Capture the cell that displays the provided text and extract its (X, Y) central coordinate. 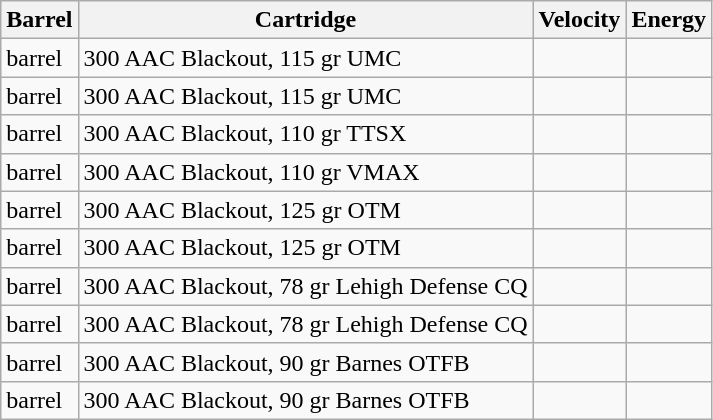
Velocity (580, 20)
Cartridge (306, 20)
300 AAC Blackout, 110 gr TTSX (306, 134)
Energy (669, 20)
Barrel (40, 20)
300 AAC Blackout, 110 gr VMAX (306, 172)
